Locate the cell with the specified text and output its (X, Y) center coordinate. 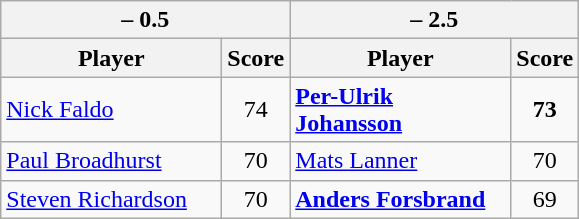
73 (545, 110)
Per-Ulrik Johansson (400, 110)
Mats Lanner (400, 161)
69 (545, 199)
Paul Broadhurst (112, 161)
Nick Faldo (112, 110)
Steven Richardson (112, 199)
– 2.5 (434, 20)
Anders Forsbrand (400, 199)
– 0.5 (146, 20)
74 (256, 110)
